Output the [x, y] coordinate of the center of the cell containing the given text.  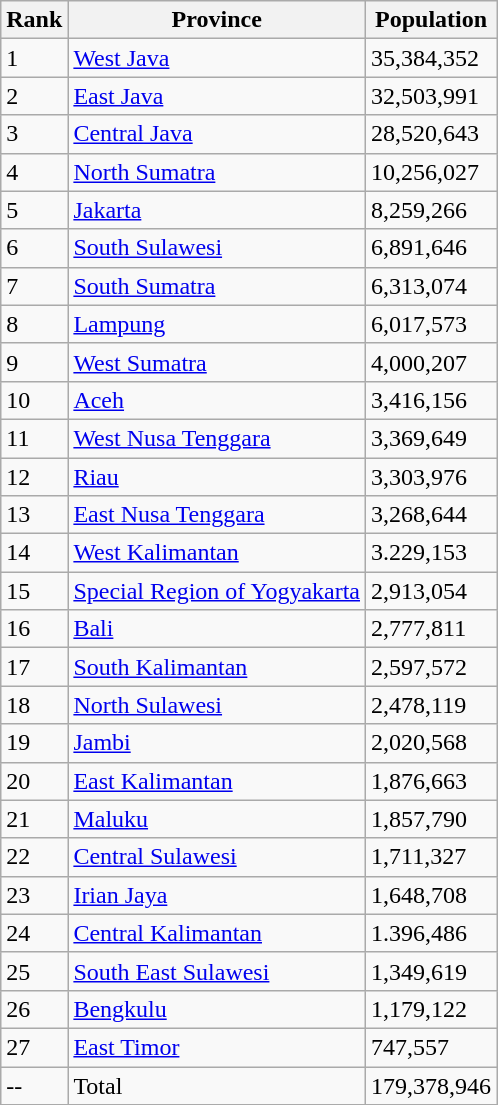
Irian Jaya [217, 895]
28,520,643 [432, 134]
27 [34, 1047]
32,503,991 [432, 96]
10,256,027 [432, 172]
Bengkulu [217, 1009]
3 [34, 134]
South Kalimantan [217, 667]
8,259,266 [432, 210]
Special Region of Yogyakarta [217, 591]
East Timor [217, 1047]
-- [34, 1085]
179,378,946 [432, 1085]
26 [34, 1009]
23 [34, 895]
3,303,976 [432, 477]
1,349,619 [432, 971]
1,648,708 [432, 895]
South Sumatra [217, 286]
1 [34, 58]
16 [34, 629]
7 [34, 286]
3,369,649 [432, 438]
2,020,568 [432, 743]
19 [34, 743]
North Sulawesi [217, 705]
Bali [217, 629]
West Kalimantan [217, 553]
20 [34, 781]
Population [432, 20]
1,711,327 [432, 857]
3,416,156 [432, 400]
6 [34, 248]
West Sumatra [217, 362]
11 [34, 438]
6,313,074 [432, 286]
10 [34, 400]
East Nusa Tenggara [217, 515]
24 [34, 933]
15 [34, 591]
25 [34, 971]
4,000,207 [432, 362]
Jambi [217, 743]
South East Sulawesi [217, 971]
Jakarta [217, 210]
North Sumatra [217, 172]
2,597,572 [432, 667]
3.229,153 [432, 553]
22 [34, 857]
4 [34, 172]
Rank [34, 20]
21 [34, 819]
West Java [217, 58]
6,017,573 [432, 324]
2 [34, 96]
South Sulawesi [217, 248]
35,384,352 [432, 58]
9 [34, 362]
13 [34, 515]
Total [217, 1085]
Central Sulawesi [217, 857]
1,179,122 [432, 1009]
6,891,646 [432, 248]
Aceh [217, 400]
1.396,486 [432, 933]
1,876,663 [432, 781]
East Kalimantan [217, 781]
Riau [217, 477]
747,557 [432, 1047]
2,478,119 [432, 705]
17 [34, 667]
Central Kalimantan [217, 933]
18 [34, 705]
2,777,811 [432, 629]
Province [217, 20]
Maluku [217, 819]
3,268,644 [432, 515]
Central Java [217, 134]
East Java [217, 96]
Lampung [217, 324]
8 [34, 324]
5 [34, 210]
West Nusa Tenggara [217, 438]
12 [34, 477]
2,913,054 [432, 591]
14 [34, 553]
1,857,790 [432, 819]
